Locate the cell with the specified text and output its (X, Y) center coordinate. 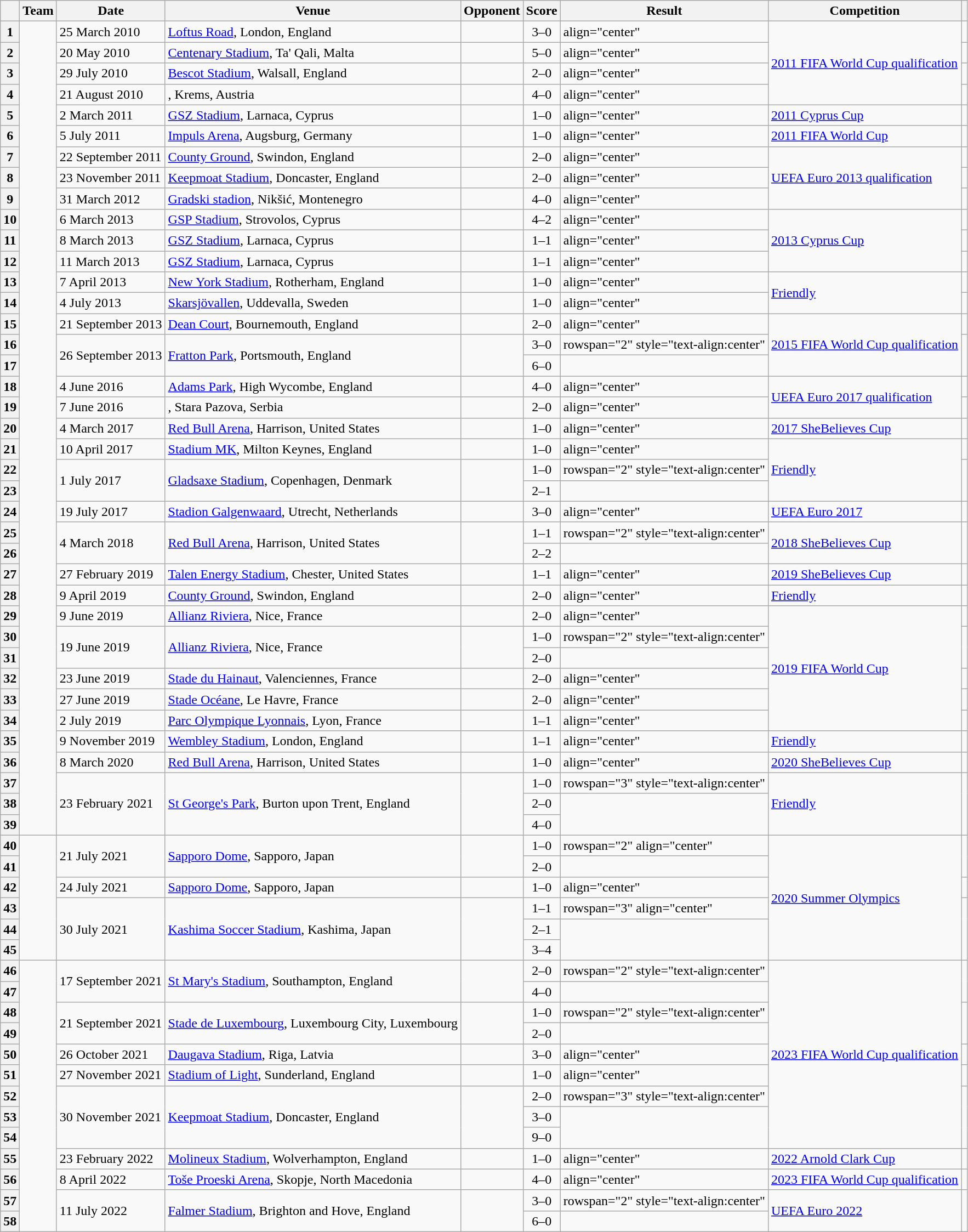
2017 SheBelieves Cup (864, 428)
2 March 2011 (111, 115)
11 July 2022 (111, 1211)
Opponent (492, 11)
19 (10, 407)
Stade du Hainaut, Valenciennes, France (312, 679)
21 September 2021 (111, 1023)
1 (10, 32)
26 (10, 553)
Stadium of Light, Sunderland, England (312, 1075)
22 September 2011 (111, 157)
Stade de Luxembourg, Luxembourg City, Luxembourg (312, 1023)
13 (10, 282)
Fratton Park, Portsmouth, England (312, 355)
3 (10, 73)
4 March 2017 (111, 428)
5 (10, 115)
2022 Arnold Clark Cup (864, 1159)
Score (542, 11)
23 February 2022 (111, 1159)
UEFA Euro 2017 (864, 512)
Venue (312, 11)
2013 Cyprus Cup (864, 240)
2011 Cyprus Cup (864, 115)
New York Stadium, Rotherham, England (312, 282)
Talen Energy Stadium, Chester, United States (312, 574)
9 November 2019 (111, 741)
12 (10, 262)
5 July 2011 (111, 136)
Kashima Soccer Stadium, Kashima, Japan (312, 929)
2–2 (542, 553)
Centenary Stadium, Ta' Qali, Malta (312, 53)
4 July 2013 (111, 303)
6 (10, 136)
30 November 2021 (111, 1117)
24 (10, 512)
7 (10, 157)
24 July 2021 (111, 887)
22 (10, 470)
49 (10, 1034)
27 February 2019 (111, 574)
21 (10, 449)
Competition (864, 11)
9 (10, 198)
11 (10, 240)
Gradski stadion, Nikšić, Montenegro (312, 198)
42 (10, 887)
7 April 2013 (111, 282)
UEFA Euro 2017 qualification (864, 397)
GSP Stadium, Strovolos, Cyprus (312, 219)
43 (10, 908)
rowspan="3" align="center" (664, 908)
20 May 2010 (111, 53)
UEFA Euro 2013 qualification (864, 178)
19 June 2019 (111, 648)
11 March 2013 (111, 262)
9 June 2019 (111, 616)
25 (10, 532)
10 April 2017 (111, 449)
27 June 2019 (111, 700)
2019 SheBelieves Cup (864, 574)
18 (10, 387)
53 (10, 1117)
Wembley Stadium, London, England (312, 741)
29 (10, 616)
9–0 (542, 1138)
4 June 2016 (111, 387)
35 (10, 741)
39 (10, 825)
8 March 2013 (111, 240)
Date (111, 11)
21 July 2021 (111, 856)
34 (10, 720)
Dean Court, Bournemouth, England (312, 324)
29 July 2010 (111, 73)
36 (10, 762)
2020 Summer Olympics (864, 898)
Toše Proeski Arena, Skopje, North Macedonia (312, 1179)
17 September 2021 (111, 981)
57 (10, 1200)
6 March 2013 (111, 219)
St George's Park, Burton upon Trent, England (312, 804)
8 April 2022 (111, 1179)
Bescot Stadium, Walsall, England (312, 73)
17 (10, 366)
5–0 (542, 53)
23 November 2011 (111, 178)
38 (10, 804)
51 (10, 1075)
50 (10, 1054)
55 (10, 1159)
4 (10, 94)
26 October 2021 (111, 1054)
Stadion Galgenwaard, Utrecht, Netherlands (312, 512)
31 March 2012 (111, 198)
4 March 2018 (111, 543)
23 (10, 491)
2020 SheBelieves Cup (864, 762)
Parc Olympique Lyonnais, Lyon, France (312, 720)
, Stara Pazova, Serbia (312, 407)
26 September 2013 (111, 355)
Stade Océane, Le Havre, France (312, 700)
9 April 2019 (111, 595)
Molineux Stadium, Wolverhampton, England (312, 1159)
2011 FIFA World Cup qualification (864, 63)
48 (10, 1013)
58 (10, 1221)
Loftus Road, London, England (312, 32)
8 March 2020 (111, 762)
2 (10, 53)
21 August 2010 (111, 94)
Adams Park, High Wycombe, England (312, 387)
37 (10, 783)
54 (10, 1138)
1 July 2017 (111, 480)
2 July 2019 (111, 720)
Team (38, 11)
4–2 (542, 219)
2018 SheBelieves Cup (864, 543)
47 (10, 992)
27 (10, 574)
St Mary's Stadium, Southampton, England (312, 981)
Daugava Stadium, Riga, Latvia (312, 1054)
14 (10, 303)
23 June 2019 (111, 679)
Skarsjövallen, Uddevalla, Sweden (312, 303)
, Krems, Austria (312, 94)
rowspan="2" align="center" (664, 845)
33 (10, 700)
40 (10, 845)
8 (10, 178)
2019 FIFA World Cup (864, 668)
2011 FIFA World Cup (864, 136)
Impuls Arena, Augsburg, Germany (312, 136)
52 (10, 1096)
28 (10, 595)
15 (10, 324)
41 (10, 866)
46 (10, 971)
21 September 2013 (111, 324)
44 (10, 929)
23 February 2021 (111, 804)
UEFA Euro 2022 (864, 1211)
Falmer Stadium, Brighton and Hove, England (312, 1211)
19 July 2017 (111, 512)
27 November 2021 (111, 1075)
Result (664, 11)
30 (10, 637)
20 (10, 428)
Stadium MK, Milton Keynes, England (312, 449)
7 June 2016 (111, 407)
16 (10, 345)
32 (10, 679)
Gladsaxe Stadium, Copenhagen, Denmark (312, 480)
25 March 2010 (111, 32)
3–4 (542, 950)
10 (10, 219)
2015 FIFA World Cup qualification (864, 345)
56 (10, 1179)
31 (10, 658)
45 (10, 950)
30 July 2021 (111, 929)
